Output the (x, y) coordinate of the center of the cell containing the given text.  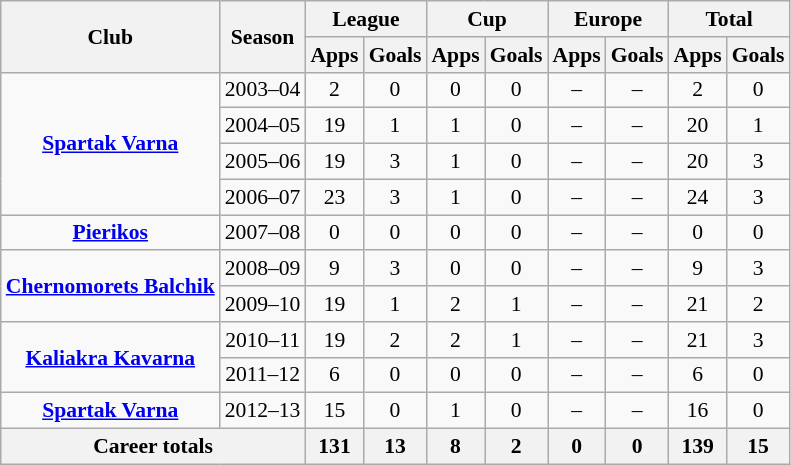
139 (698, 447)
24 (698, 197)
Club (110, 36)
Cup (486, 19)
13 (396, 447)
2008–09 (263, 269)
2004–05 (263, 126)
2011–12 (263, 375)
8 (455, 447)
Total (730, 19)
131 (334, 447)
16 (698, 411)
2005–06 (263, 162)
2007–08 (263, 233)
Europe (608, 19)
Season (263, 36)
Chernomorets Balchik (110, 286)
2003–04 (263, 90)
2012–13 (263, 411)
Career totals (154, 447)
23 (334, 197)
2010–11 (263, 340)
2006–07 (263, 197)
Pierikos (110, 233)
League (366, 19)
Kaliakra Kavarna (110, 358)
2009–10 (263, 304)
